Find where the given text appears and provide that cell's center as (x, y) coordinate. 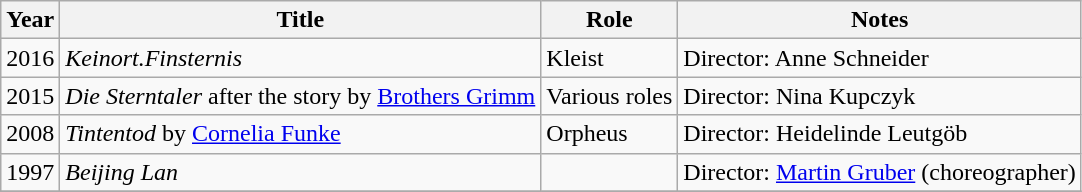
Tintentod by Cornelia Funke (300, 134)
Various roles (610, 96)
Director: Martin Gruber (choreographer) (880, 172)
Keinort.Finsternis (300, 58)
1997 (30, 172)
Notes (880, 20)
2015 (30, 96)
Director: Heidelinde Leutgöb (880, 134)
Kleist (610, 58)
Role (610, 20)
Orpheus (610, 134)
2016 (30, 58)
Director: Anne Schneider (880, 58)
2008 (30, 134)
Director: Nina Kupczyk (880, 96)
Beijing Lan (300, 172)
Year (30, 20)
Die Sterntaler after the story by Brothers Grimm (300, 96)
Title (300, 20)
